Return (x, y) of the center of cell containing provided text 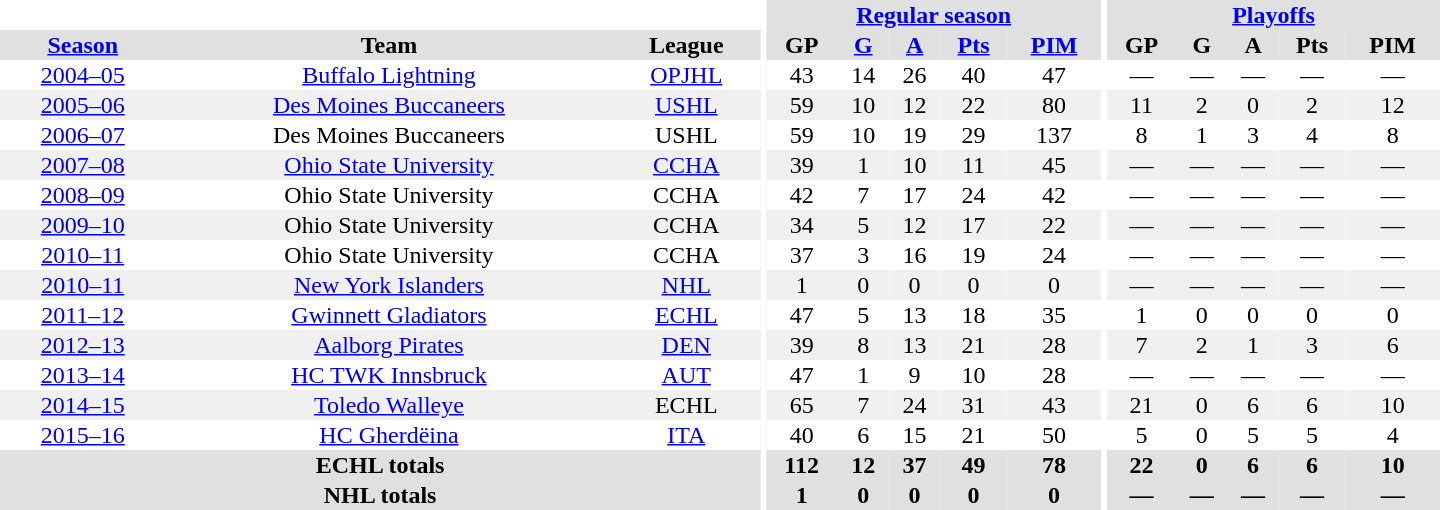
NHL (686, 285)
16 (914, 255)
DEN (686, 345)
Regular season (934, 15)
2015–16 (82, 435)
18 (974, 315)
New York Islanders (388, 285)
80 (1054, 105)
Toledo Walleye (388, 405)
HC Gherdëina (388, 435)
65 (802, 405)
35 (1054, 315)
OPJHL (686, 75)
ITA (686, 435)
78 (1054, 465)
2011–12 (82, 315)
HC TWK Innsbruck (388, 375)
49 (974, 465)
Season (82, 45)
Aalborg Pirates (388, 345)
34 (802, 225)
AUT (686, 375)
50 (1054, 435)
112 (802, 465)
2014–15 (82, 405)
ECHL totals (380, 465)
15 (914, 435)
2012–13 (82, 345)
2009–10 (82, 225)
2005–06 (82, 105)
Gwinnett Gladiators (388, 315)
45 (1054, 165)
26 (914, 75)
2008–09 (82, 195)
2006–07 (82, 135)
2007–08 (82, 165)
2004–05 (82, 75)
Buffalo Lightning (388, 75)
2013–14 (82, 375)
Team (388, 45)
14 (864, 75)
31 (974, 405)
League (686, 45)
137 (1054, 135)
29 (974, 135)
Playoffs (1274, 15)
9 (914, 375)
NHL totals (380, 495)
